For the text-containing cell, return its midpoint in (x, y) coordinate format. 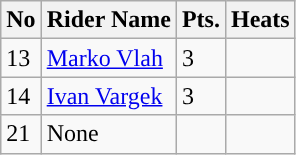
13 (21, 58)
No (21, 20)
Marko Vlah (108, 58)
Ivan Vargek (108, 96)
14 (21, 96)
21 (21, 134)
Pts. (200, 20)
Rider Name (108, 20)
Heats (260, 20)
None (108, 134)
